Extract the (X, Y) coordinate from the center of the cell holding the provided text.  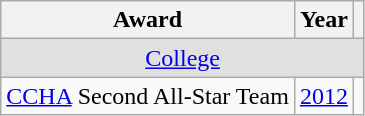
College (183, 58)
Year (324, 20)
Award (148, 20)
CCHA Second All-Star Team (148, 96)
2012 (324, 96)
